Return [x, y] of the center of cell containing provided text 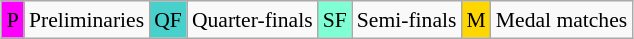
QF [168, 20]
Quarter-finals [252, 20]
Medal matches [562, 20]
SF [335, 20]
Preliminaries [86, 20]
P [13, 20]
Semi-finals [407, 20]
M [476, 20]
